Search for the cell housing the specified text and yield its (x, y) center coordinate. 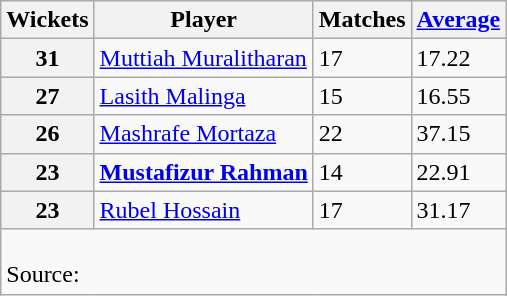
31.17 (458, 210)
26 (48, 134)
22.91 (458, 172)
17.22 (458, 58)
Rubel Hossain (204, 210)
37.15 (458, 134)
Matches (362, 20)
15 (362, 96)
31 (48, 58)
Mustafizur Rahman (204, 172)
22 (362, 134)
Player (204, 20)
27 (48, 96)
14 (362, 172)
Muttiah Muralitharan (204, 58)
Mashrafe Mortaza (204, 134)
16.55 (458, 96)
Lasith Malinga (204, 96)
Source: (254, 262)
Wickets (48, 20)
Average (458, 20)
